Return the [X, Y] coordinate for the center point of the cell that contains the specified text.  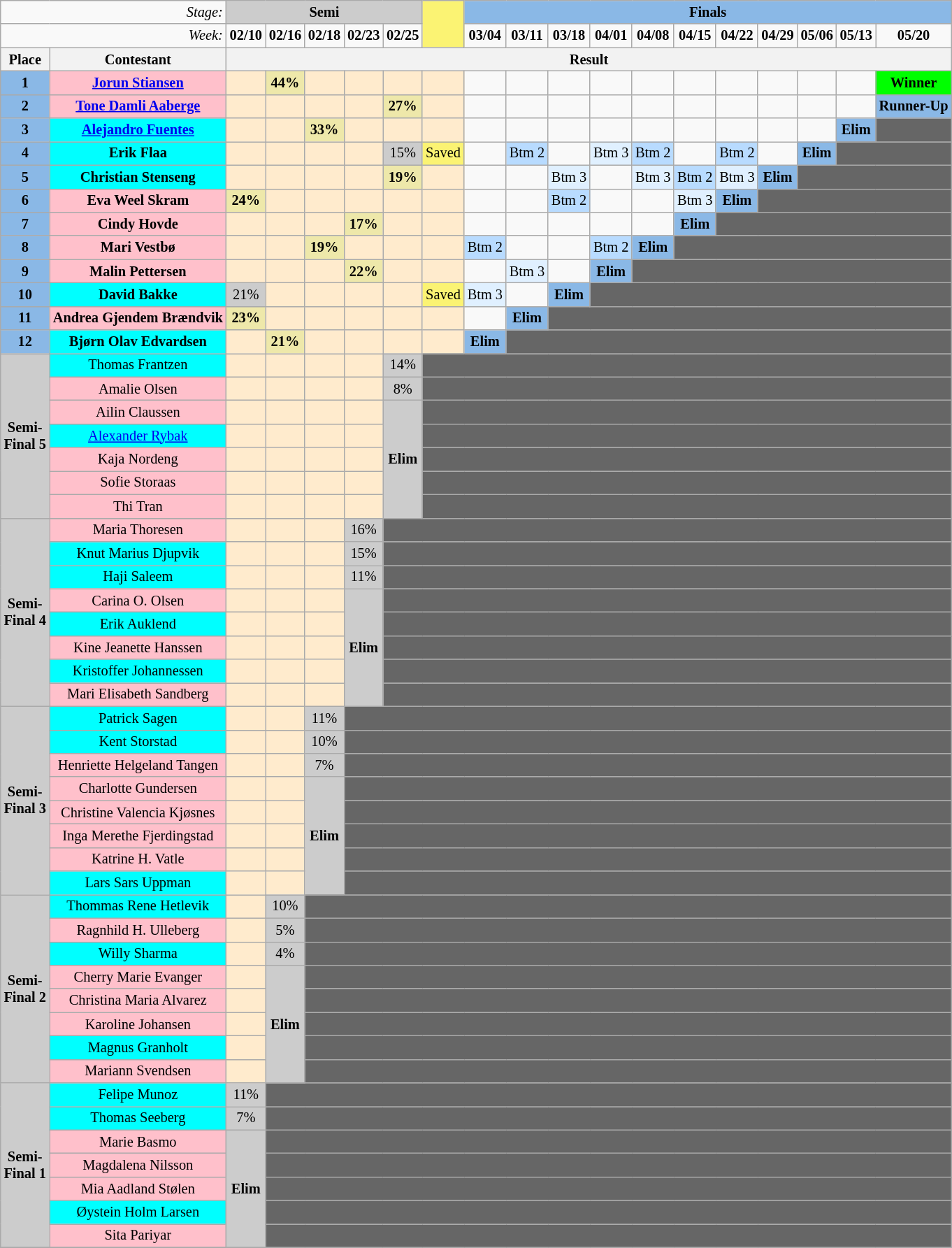
Semi-Final 1 [25, 1165]
Eva Weel Skram [138, 201]
24% [246, 201]
Willy Sharma [138, 954]
11 [25, 318]
Semi-Final 3 [25, 800]
16% [363, 530]
Erik Flaa [138, 153]
04/08 [653, 36]
Semi-Final 5 [25, 436]
Knut Marius Djupvik [138, 553]
03/11 [527, 36]
22% [363, 271]
Maria Thoresen [138, 530]
Magdalena Nilsson [138, 1165]
Thomas Frantzen [138, 365]
02/18 [324, 36]
Marie Basmo [138, 1142]
5 [25, 177]
04/15 [695, 36]
3 [25, 130]
Patrick Sagen [138, 718]
1 [25, 83]
Cherry Marie Evanger [138, 977]
Kent Storstad [138, 742]
03/18 [569, 36]
9 [25, 271]
Sita Pariyar [138, 1235]
Week: [113, 36]
Malin Pettersen [138, 271]
Henriette Helgeland Tangen [138, 765]
02/23 [363, 36]
17% [363, 224]
7 [25, 224]
Winner [914, 83]
Karoline Johansen [138, 1024]
04/22 [737, 36]
Jorun Stiansen [138, 83]
Stage: [113, 12]
04/01 [611, 36]
Haji Saleem [138, 577]
8% [403, 389]
Finals [708, 12]
4 [25, 153]
Bjørn Olav Edvardsen [138, 342]
2 [25, 106]
Mari Elisabeth Sandberg [138, 694]
Contestant [138, 59]
Mari Vestbø [138, 248]
Andrea Gjendem Brændvik [138, 318]
Mariann Svendsen [138, 1071]
Runner-Up [914, 106]
Ailin Claussen [138, 412]
Felipe Munoz [138, 1095]
Kristoffer Johannessen [138, 671]
David Bakke [138, 294]
02/25 [403, 36]
Katrine H. Vatle [138, 859]
Kaja Nordeng [138, 459]
05/20 [914, 36]
Semi-Final 2 [25, 989]
Sofie Storaas [138, 482]
02/10 [246, 36]
8 [25, 248]
Christian Stenseng [138, 177]
Christina Maria Alvarez [138, 1000]
Inga Merethe Fjerdingstad [138, 835]
02/16 [285, 36]
Semi-Final 4 [25, 612]
Thi Tran [138, 506]
Erik Auklend [138, 624]
Christine Valencia Kjøsnes [138, 812]
4% [285, 954]
Alexander Rybak [138, 436]
44% [285, 83]
03/04 [485, 36]
Magnus Granholt [138, 1047]
Carina O. Olsen [138, 601]
Alejandro Fuentes [138, 130]
33% [324, 130]
04/29 [777, 36]
Result [589, 59]
14% [403, 365]
23% [246, 318]
Cindy Hovde [138, 224]
05/06 [817, 36]
10 [25, 294]
Kine Jeanette Hanssen [138, 647]
Place [25, 59]
12 [25, 342]
Øystein Holm Larsen [138, 1212]
05/13 [856, 36]
Tone Damli Aaberge [138, 106]
Amalie Olsen [138, 389]
Thommas Rene Hetlevik [138, 906]
Lars Sars Uppman [138, 883]
Charlotte Gundersen [138, 789]
27% [403, 106]
Ragnhild H. Ulleberg [138, 930]
5% [285, 930]
6 [25, 201]
Semi [324, 12]
Thomas Seeberg [138, 1118]
Mia Aadland Stølen [138, 1189]
